Detect which cell encompasses the target text, then output its (X, Y) center coordinate. 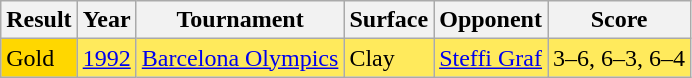
Year (106, 20)
Score (620, 20)
Gold (39, 58)
Tournament (240, 20)
Result (39, 20)
Surface (389, 20)
1992 (106, 58)
Clay (389, 58)
Opponent (491, 20)
Barcelona Olympics (240, 58)
Steffi Graf (491, 58)
3–6, 6–3, 6–4 (620, 58)
